Detect which cell encompasses the target text, then output its [X, Y] center coordinate. 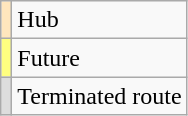
Hub [100, 20]
Terminated route [100, 96]
Future [100, 58]
